Return the [X, Y] coordinate for the center point of the cell that contains the specified text.  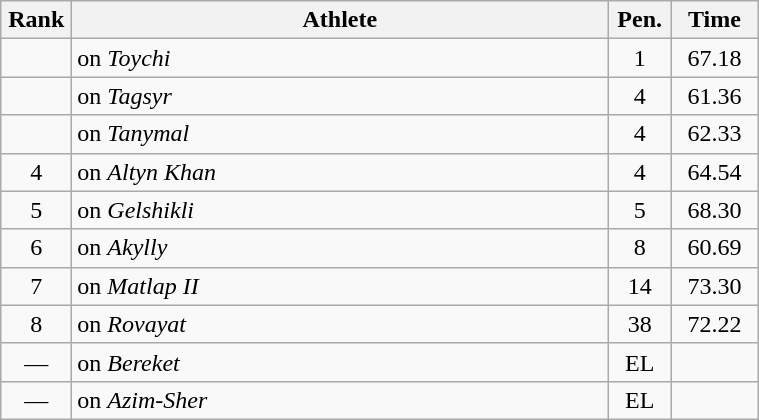
on Tagsyr [340, 96]
Time [714, 20]
Rank [36, 20]
on Akylly [340, 248]
on Gelshikli [340, 210]
on Toychi [340, 58]
Athlete [340, 20]
7 [36, 286]
68.30 [714, 210]
Pen. [640, 20]
on Rovayat [340, 324]
62.33 [714, 134]
61.36 [714, 96]
6 [36, 248]
60.69 [714, 248]
38 [640, 324]
73.30 [714, 286]
64.54 [714, 172]
14 [640, 286]
on Matlap II [340, 286]
on Azim-Sher [340, 400]
1 [640, 58]
on Tanymal [340, 134]
on Bereket [340, 362]
67.18 [714, 58]
on Altyn Khan [340, 172]
72.22 [714, 324]
